Return the (x, y) coordinate for the center point of the cell that contains the specified text.  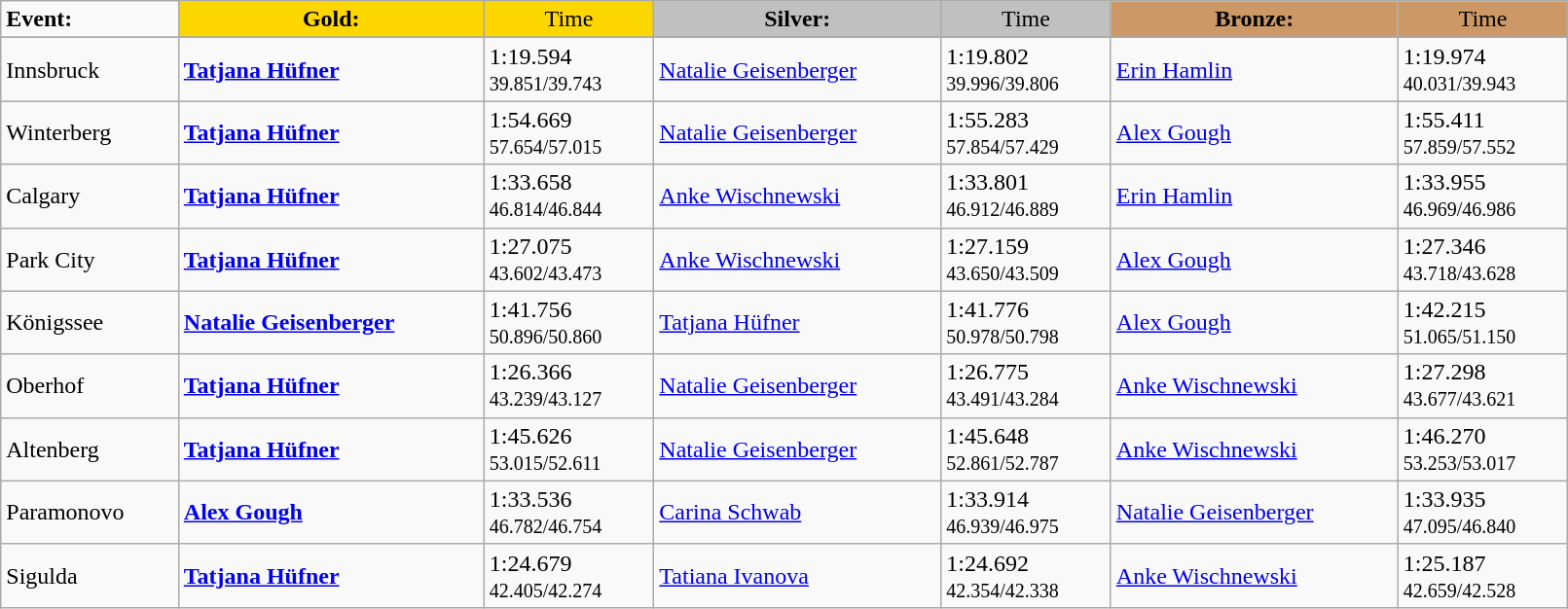
Silver: (798, 19)
1:45.626 53.015/52.611 (568, 449)
Sigulda (90, 576)
1:33.536 46.782/46.754 (568, 512)
1:24.679 42.405/42.274 (568, 576)
Event: (90, 19)
1:27.075 43.602/43.473 (568, 259)
Innsbruck (90, 70)
Park City (90, 259)
1:33.801 46.912/46.889 (1026, 197)
1:33.658 46.814/46.844 (568, 197)
Bronze: (1254, 19)
1:55.283 57.854/57.429 (1026, 132)
Calgary (90, 197)
Oberhof (90, 385)
1:27.159 43.650/43.509 (1026, 259)
1:19.594 39.851/39.743 (568, 70)
1:19.974 40.031/39.943 (1483, 70)
1:33.935 47.095/46.840 (1483, 512)
1:54.669 57.654/57.015 (568, 132)
1:46.270 53.253/53.017 (1483, 449)
1:41.776 50.978/50.798 (1026, 323)
1:24.692 42.354/42.338 (1026, 576)
1:26.775 43.491/43.284 (1026, 385)
1:25.187 42.659/42.528 (1483, 576)
1:27.298 43.677/43.621 (1483, 385)
Altenberg (90, 449)
Paramonovo (90, 512)
1:41.756 50.896/50.860 (568, 323)
1:45.648 52.861/52.787 (1026, 449)
1:26.366 43.239/43.127 (568, 385)
Königssee (90, 323)
1:55.411 57.859/57.552 (1483, 132)
1:19.802 39.996/39.806 (1026, 70)
Tatiana Ivanova (798, 576)
Winterberg (90, 132)
Carina Schwab (798, 512)
1:42.215 51.065/51.150 (1483, 323)
Gold: (331, 19)
1:33.914 46.939/46.975 (1026, 512)
1:33.955 46.969/46.986 (1483, 197)
1:27.346 43.718/43.628 (1483, 259)
